Provide the [X, Y] coordinate of the cell's center where the given text is located.  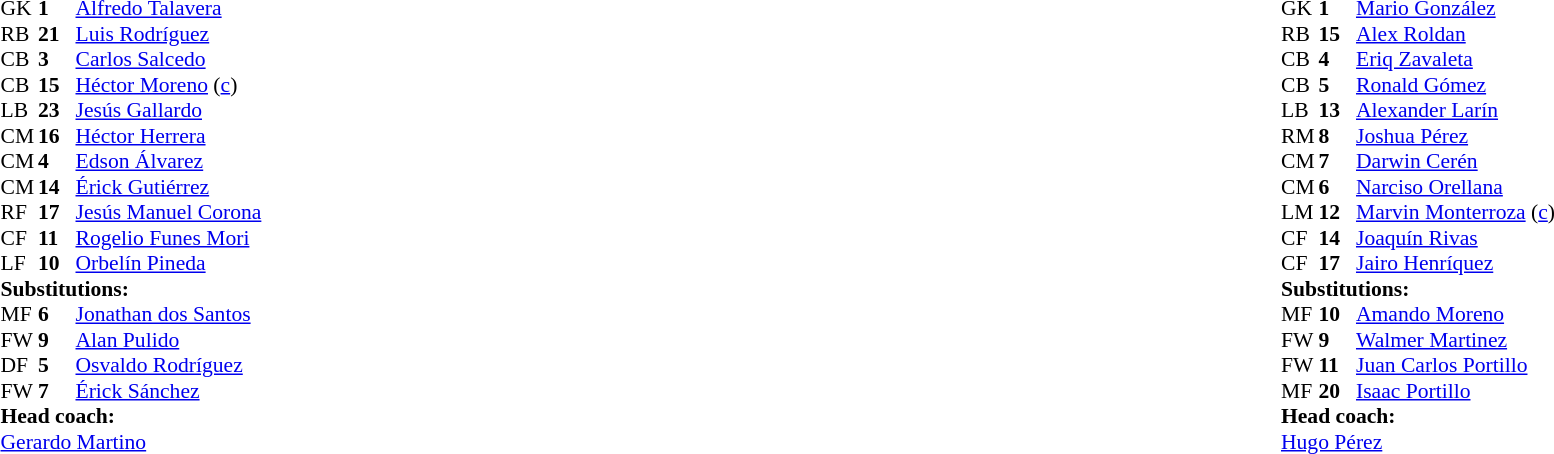
Héctor Herrera [169, 136]
8 [1337, 136]
20 [1337, 391]
RF [19, 213]
LM [1300, 213]
23 [57, 111]
3 [57, 59]
16 [57, 136]
Luis Rodríguez [169, 34]
Alan Pulido [169, 340]
LF [19, 263]
Érick Gutiérrez [169, 187]
Jonathan dos Santos [169, 315]
DF [19, 365]
Orbelín Pineda [169, 263]
Osvaldo Rodríguez [169, 365]
12 [1337, 213]
RM [1300, 136]
Jesús Manuel Corona [169, 213]
Carlos Salcedo [169, 59]
Edson Álvarez [169, 161]
Rogelio Funes Mori [169, 238]
Jesús Gallardo [169, 111]
21 [57, 34]
13 [1337, 111]
Head coach: [130, 417]
Érick Sánchez [169, 391]
Substitutions: [130, 289]
Héctor Moreno (c) [169, 85]
